Capture the cell that displays the provided text and extract its [x, y] central coordinate. 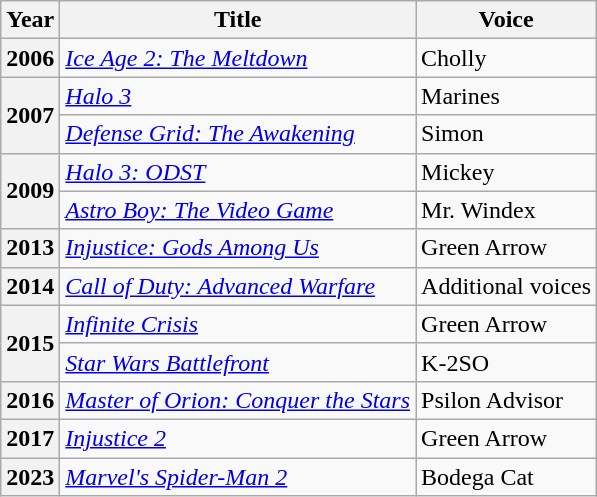
Master of Orion: Conquer the Stars [238, 400]
K-2SO [506, 362]
2009 [30, 191]
Ice Age 2: The Meltdown [238, 58]
2006 [30, 58]
Marines [506, 96]
2013 [30, 248]
Defense Grid: The Awakening [238, 134]
Star Wars Battlefront [238, 362]
Psilon Advisor [506, 400]
Title [238, 20]
Injustice 2 [238, 438]
2015 [30, 343]
Halo 3: ODST [238, 172]
Mickey [506, 172]
Astro Boy: The Video Game [238, 210]
Mr. Windex [506, 210]
Cholly [506, 58]
2017 [30, 438]
Voice [506, 20]
Additional voices [506, 286]
Simon [506, 134]
Injustice: Gods Among Us [238, 248]
Call of Duty: Advanced Warfare [238, 286]
2007 [30, 115]
Infinite Crisis [238, 324]
Marvel's Spider-Man 2 [238, 477]
2014 [30, 286]
Year [30, 20]
2016 [30, 400]
Bodega Cat [506, 477]
2023 [30, 477]
Halo 3 [238, 96]
